Output the (X, Y) coordinate of the center of the cell containing the given text.  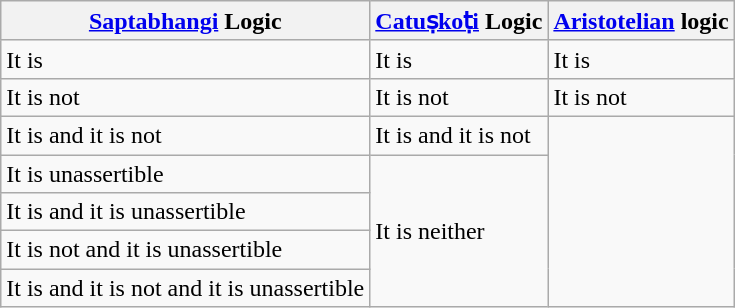
Saptabhangi Logic (186, 21)
Catuṣkoṭi Logic (459, 21)
Aristotelian logic (641, 21)
It is not and it is unassertible (186, 250)
It is neither (459, 230)
It is and it is unassertible (186, 212)
It is unassertible (186, 173)
It is and it is not and it is unassertible (186, 288)
